Output the [x, y] coordinate of the center of the cell containing the given text.  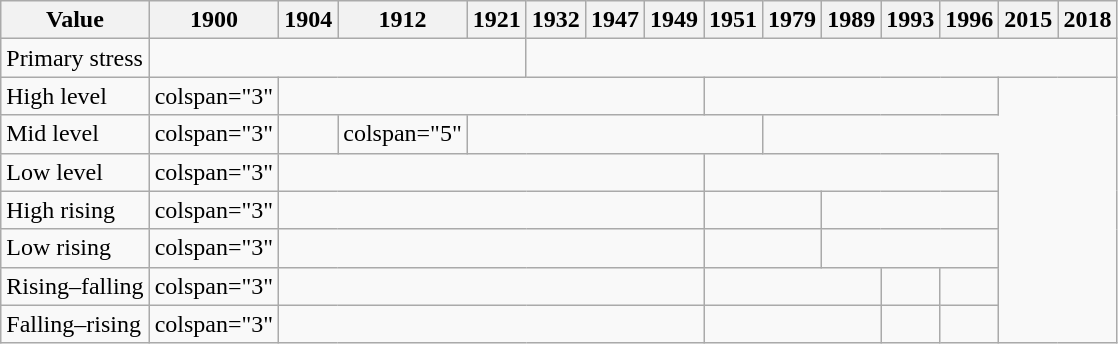
Value [75, 20]
1993 [910, 20]
High rising [75, 210]
1912 [403, 20]
Falling–rising [75, 324]
1989 [852, 20]
Low level [75, 172]
Rising–falling [75, 286]
2015 [1028, 20]
1949 [674, 20]
1900 [214, 20]
1932 [556, 20]
High level [75, 96]
Mid level [75, 134]
1996 [970, 20]
1951 [734, 20]
1904 [308, 20]
1947 [614, 20]
colspan="5" [403, 134]
Low rising [75, 248]
2018 [1088, 20]
1979 [792, 20]
Primary stress [75, 58]
1921 [496, 20]
